Identify which cell holds the provided text, then report its (x, y) central coordinate. 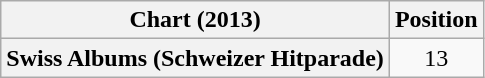
Position (436, 20)
Chart (2013) (196, 20)
Swiss Albums (Schweizer Hitparade) (196, 58)
13 (436, 58)
